For the text-containing cell, return its midpoint in (x, y) coordinate format. 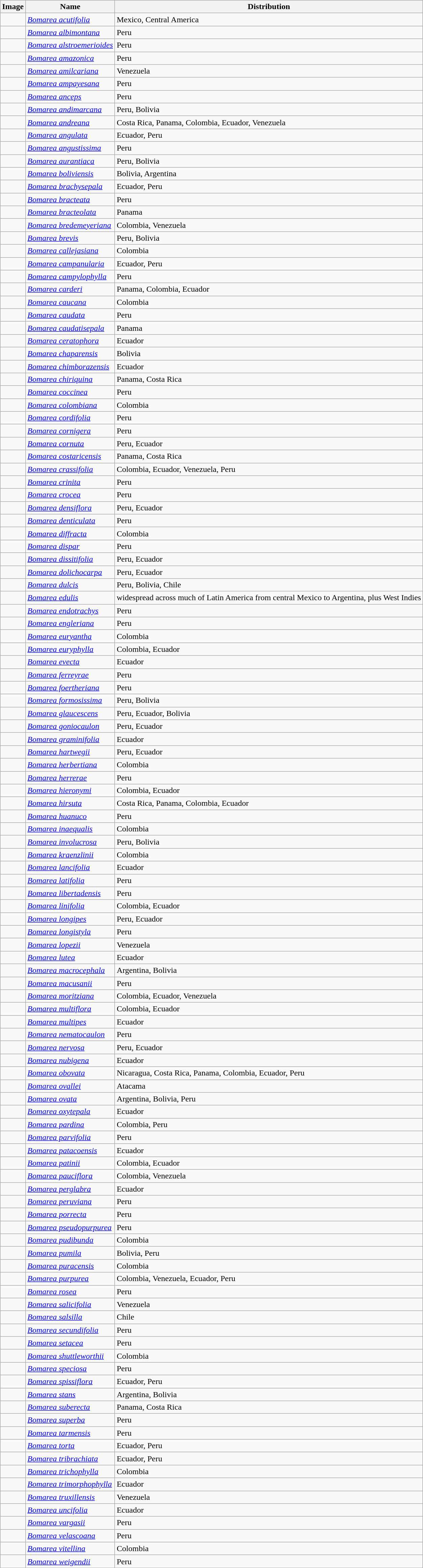
Bomarea dulcis (70, 585)
Bomarea amazonica (70, 58)
Bomarea obovata (70, 1073)
Bomarea herrerae (70, 777)
Costa Rica, Panama, Colombia, Ecuador, Venezuela (269, 122)
Panama, Colombia, Ecuador (269, 289)
Bomarea costaricensis (70, 456)
Bomarea ovallei (70, 1086)
Bomarea longistyla (70, 932)
Bomarea caudatisepala (70, 328)
Bomarea porrecta (70, 1215)
Bomarea alstroemerioides (70, 45)
Bomarea oxytepala (70, 1112)
Bomarea vitellina (70, 1548)
Bomarea andreana (70, 122)
Bomarea densiflora (70, 508)
Bomarea stans (70, 1394)
Bomarea vargasii (70, 1523)
Bomarea engleriana (70, 623)
Bomarea caucana (70, 302)
Bomarea aurantiaca (70, 161)
Bomarea patinii (70, 1163)
Bomarea acutifolia (70, 20)
Bomarea ceratophora (70, 341)
Bomarea salicifolia (70, 1304)
Bomarea trimorphophylla (70, 1484)
Bomarea goniocaulon (70, 726)
Bomarea amilcariana (70, 71)
Bomarea hieronymi (70, 791)
Bomarea suberecta (70, 1407)
Bomarea cordifolia (70, 418)
Bomarea speciosa (70, 1368)
Bomarea chaparensis (70, 353)
Bomarea pseudopurpurea (70, 1227)
Bomarea dispar (70, 546)
Bomarea lopezii (70, 945)
Bomarea uncifolia (70, 1510)
Bomarea callejasiana (70, 251)
Bomarea ovata (70, 1099)
Bomarea perglabra (70, 1189)
Nicaragua, Costa Rica, Panama, Colombia, Ecuador, Peru (269, 1073)
Bomarea setacea (70, 1343)
Bomarea secundifolia (70, 1330)
Bolivia, Peru (269, 1253)
Bomarea herbertiana (70, 765)
Bomarea crinita (70, 482)
widespread across much of Latin America from central Mexico to Argentina, plus West Indies (269, 598)
Bomarea multipes (70, 1022)
Atacama (269, 1086)
Bomarea edulis (70, 598)
Bomarea involucrosa (70, 842)
Bomarea carderi (70, 289)
Bolivia (269, 353)
Bomarea brachysepala (70, 187)
Bomarea salsilla (70, 1317)
Argentina, Bolivia, Peru (269, 1099)
Bomarea linifolia (70, 906)
Bomarea graminifolia (70, 739)
Bomarea inaequalis (70, 829)
Bomarea nematocaulon (70, 1035)
Bomarea shuttleworthii (70, 1356)
Bomarea hirsuta (70, 803)
Bomarea endotrachys (70, 611)
Bomarea lancifolia (70, 868)
Bomarea rosea (70, 1292)
Bomarea euryphylla (70, 649)
Bomarea angulata (70, 135)
Bomarea velascoana (70, 1536)
Bomarea anceps (70, 97)
Bomarea coccinea (70, 392)
Bomarea cornigera (70, 431)
Bomarea longipes (70, 919)
Bomarea purpurea (70, 1279)
Bomarea multiflora (70, 1009)
Bomarea parvifolia (70, 1137)
Bomarea bracteata (70, 200)
Bomarea pardina (70, 1124)
Bomarea denticulata (70, 521)
Bomarea nervosa (70, 1047)
Bomarea pauciflora (70, 1176)
Colombia, Ecuador, Venezuela, Peru (269, 469)
Mexico, Central America (269, 20)
Bomarea nubigena (70, 1060)
Peru, Ecuador, Bolivia (269, 713)
Bomarea trichophylla (70, 1471)
Bomarea tribrachiata (70, 1459)
Bomarea superba (70, 1420)
Bomarea torta (70, 1446)
Colombia, Peru (269, 1124)
Bomarea spissiflora (70, 1381)
Bomarea brevis (70, 238)
Bomarea puracensis (70, 1266)
Bomarea huanuco (70, 816)
Bomarea macusanii (70, 983)
Distribution (269, 7)
Bomarea andimarcana (70, 109)
Bomarea glaucescens (70, 713)
Bomarea libertadensis (70, 893)
Bomarea evecta (70, 662)
Image (13, 7)
Bomarea lutea (70, 957)
Colombia, Venezuela, Ecuador, Peru (269, 1279)
Bomarea ampayesana (70, 84)
Bomarea moritziana (70, 996)
Bomarea peruviana (70, 1202)
Bomarea campanularia (70, 264)
Bomarea euryantha (70, 636)
Bomarea crocea (70, 495)
Chile (269, 1317)
Bomarea pumila (70, 1253)
Colombia, Ecuador, Venezuela (269, 996)
Bomarea weigendii (70, 1561)
Bomarea pudibunda (70, 1240)
Bomarea cornuta (70, 444)
Bomarea bracteolata (70, 212)
Bomarea albimontana (70, 32)
Bomarea chiriquina (70, 379)
Bomarea foertheriana (70, 688)
Bomarea chimborazensis (70, 366)
Bomarea macrocephala (70, 970)
Bomarea dissitifolia (70, 559)
Bomarea formosissima (70, 700)
Bomarea caudata (70, 315)
Peru, Bolivia, Chile (269, 585)
Bomarea crassifolia (70, 469)
Costa Rica, Panama, Colombia, Ecuador (269, 803)
Bomarea angustissima (70, 148)
Bomarea kraenzlinii (70, 855)
Bomarea boliviensis (70, 174)
Bomarea tarmensis (70, 1433)
Bolivia, Argentina (269, 174)
Bomarea colombiana (70, 405)
Bomarea dolichocarpa (70, 572)
Bomarea latifolia (70, 880)
Bomarea campylophylla (70, 276)
Name (70, 7)
Bomarea ferreyrae (70, 675)
Bomarea hartwegii (70, 752)
Bomarea diffracta (70, 533)
Bomarea patacoensis (70, 1150)
Bomarea bredemeyeriana (70, 225)
Bomarea truxillensis (70, 1497)
